Pinpoint the cell where the given text exists, returning its (x, y) midpoint coordinate. 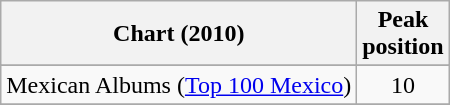
10 (403, 85)
Chart (2010) (179, 34)
Peakposition (403, 34)
Mexican Albums (Top 100 Mexico) (179, 85)
